For the text-containing cell, return its midpoint in [x, y] coordinate format. 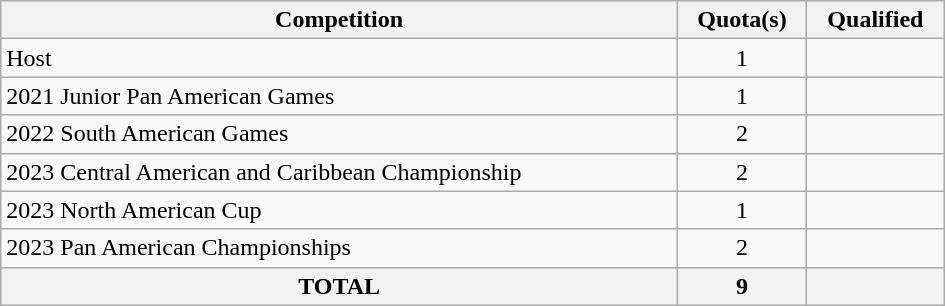
Competition [340, 20]
TOTAL [340, 286]
2023 Central American and Caribbean Championship [340, 172]
2022 South American Games [340, 134]
2023 Pan American Championships [340, 248]
Quota(s) [742, 20]
2021 Junior Pan American Games [340, 96]
9 [742, 286]
Qualified [876, 20]
2023 North American Cup [340, 210]
Host [340, 58]
